Identify which cell holds the provided text, then report its [X, Y] central coordinate. 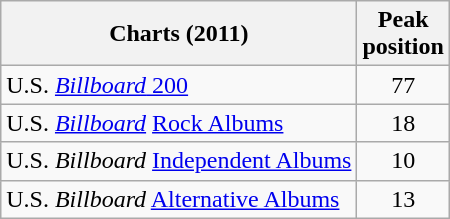
77 [403, 85]
10 [403, 161]
U.S. Billboard Independent Albums [179, 161]
Charts (2011) [179, 34]
U.S. Billboard 200 [179, 85]
18 [403, 123]
Peakposition [403, 34]
U.S. Billboard Alternative Albums [179, 199]
13 [403, 199]
U.S. Billboard Rock Albums [179, 123]
